Return (X, Y) of the center of cell containing provided text 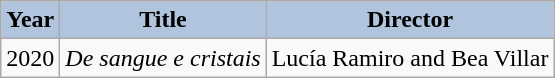
2020 (30, 58)
De sangue e cristais (163, 58)
Director (410, 20)
Year (30, 20)
Title (163, 20)
Lucía Ramiro and Bea Villar (410, 58)
